Detect which cell encompasses the target text, then output its [x, y] center coordinate. 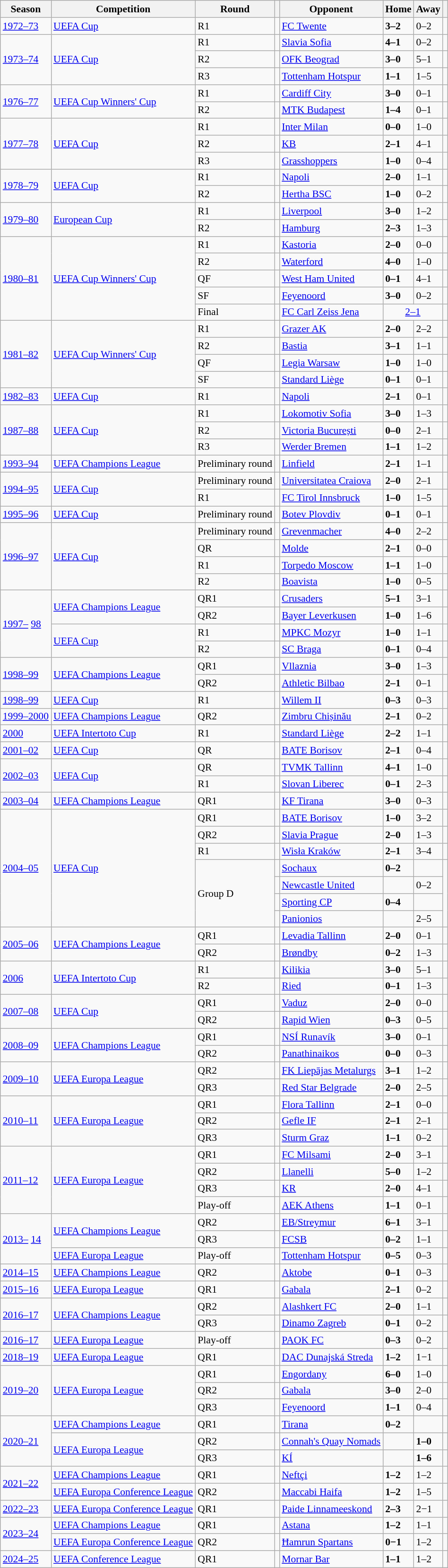
1999–2000 [26, 717]
1976–77 [26, 101]
Boavista [331, 582]
Victoria București [331, 430]
Connah's Quay Nomads [331, 1441]
FCSB [331, 1239]
2008–09 [26, 1045]
Crusaders [331, 599]
FC Milsami [331, 1155]
0−1 [398, 1542]
AEK Athens [331, 1206]
Ried [331, 986]
Athletic Bilbao [331, 683]
Panathinaikos [331, 1054]
Sturm Graz [331, 1138]
2020–21 [26, 1442]
West Ham United [331, 279]
Slovan Liberec [331, 784]
2003–04 [26, 801]
1995–96 [26, 515]
Werder Bremen [331, 447]
Universitatea Craiova [331, 481]
Kastoria [331, 245]
5–0 [398, 1172]
2005–06 [26, 944]
2021–22 [26, 1483]
Competition [123, 9]
2006 [26, 978]
Final [235, 312]
NSÍ Runavík [331, 1037]
FK Liepājas Metalurgs [331, 1071]
OFK Beograd [331, 60]
2014–15 [26, 1273]
Engordany [331, 1374]
FC Twente [331, 26]
Levadia Tallinn [331, 936]
Linfield [331, 464]
2−1 [428, 1509]
Flora Tallinn [331, 1104]
FC Tirol Innsbruck [331, 498]
Vllaznia [331, 666]
2009–10 [26, 1079]
2002–03 [26, 776]
1987–88 [26, 430]
1977–78 [26, 144]
Sochaux [331, 868]
KÍ [331, 1458]
Slavia Prague [331, 835]
1979–80 [26, 219]
1993–94 [26, 464]
Molde [331, 548]
6–0 [398, 1374]
Alashkert FC [331, 1306]
1978–79 [26, 185]
Maccabi Haifa [331, 1492]
Wisła Kraków [331, 851]
KB [331, 144]
2024–25 [26, 1559]
Away [428, 9]
2018–19 [26, 1357]
1−1 [428, 1357]
Mornar Bar [331, 1559]
Llanelli [331, 1172]
2004–05 [26, 868]
Tirana [331, 1425]
2007–08 [26, 1011]
Home [398, 9]
1997– 98 [26, 624]
Bastia [331, 346]
Slavia Sofia [331, 43]
Lokomotiv Sofia [331, 413]
Grazer AK [331, 329]
Waterford [331, 262]
DAC Dunajská Streda [331, 1357]
Torpedo Moscow [331, 565]
KF Tirana [331, 801]
Grevenmacher [331, 532]
UEFA Conference League [123, 1559]
Season [26, 9]
EB/Streymur [331, 1222]
Hertha BSC [331, 194]
MTK Budapest [331, 110]
1994–95 [26, 489]
European Cup [123, 219]
Red Star Belgrade [331, 1087]
Vaduz [331, 1003]
Liverpool [331, 211]
Gefle IF [331, 1121]
1980–81 [26, 279]
Bayer Leverkusen [331, 616]
2015–16 [26, 1290]
KR [331, 1189]
1982–83 [26, 397]
Panionios [331, 919]
Ħamrun Spartans [331, 1542]
2022–23 [26, 1509]
2023–24 [26, 1533]
1981–82 [26, 354]
Kilikia [331, 970]
2011–12 [26, 1180]
PAOK FC [331, 1340]
Cardiff City [331, 93]
Group D [235, 893]
1972–73 [26, 26]
Brøndby [331, 953]
1–4 [398, 110]
Dinamo Zagreb [331, 1323]
Round [235, 9]
2001–02 [26, 751]
Hamburg [331, 228]
Astana [331, 1525]
2000 [26, 734]
Legia Warsaw [331, 363]
Zimbru Chișinău [331, 717]
1973–74 [26, 60]
Willem II [331, 700]
Paide Linnameeskond [331, 1509]
Opponent [331, 9]
MPKC Mozyr [331, 632]
2013– 14 [26, 1239]
2019–20 [26, 1391]
3–4 [428, 851]
1996–97 [26, 557]
Botev Plovdiv [331, 515]
Neftçi [331, 1475]
Rapid Wien [331, 1020]
6–1 [398, 1222]
Aktobe [331, 1273]
Sporting CP [331, 902]
SC Braga [331, 649]
Newcastle United [331, 885]
Grasshoppers [331, 161]
2010–11 [26, 1121]
Inter Milan [331, 127]
TVMK Tallinn [331, 767]
FC Carl Zeiss Jena [331, 312]
